From the cell containing the given text, extract its center point as (x, y) coordinate. 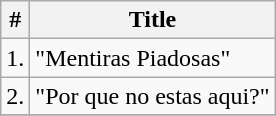
Title (152, 20)
# (16, 20)
"Por que no estas aqui?" (152, 96)
2. (16, 96)
"Mentiras Piadosas" (152, 58)
1. (16, 58)
